Locate the cell with the specified text and output its [x, y] center coordinate. 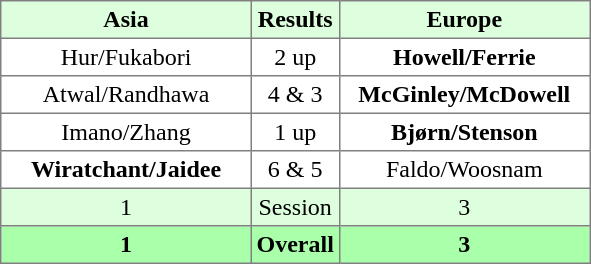
Results [295, 20]
Asia [126, 20]
2 up [295, 57]
Overall [295, 245]
Wiratchant/Jaidee [126, 170]
4 & 3 [295, 95]
6 & 5 [295, 170]
McGinley/McDowell [464, 95]
Bjørn/Stenson [464, 132]
Imano/Zhang [126, 132]
Faldo/Woosnam [464, 170]
Europe [464, 20]
Atwal/Randhawa [126, 95]
1 up [295, 132]
Session [295, 207]
Howell/Ferrie [464, 57]
Hur/Fukabori [126, 57]
